Extract the (X, Y) coordinate from the center of the cell holding the provided text.  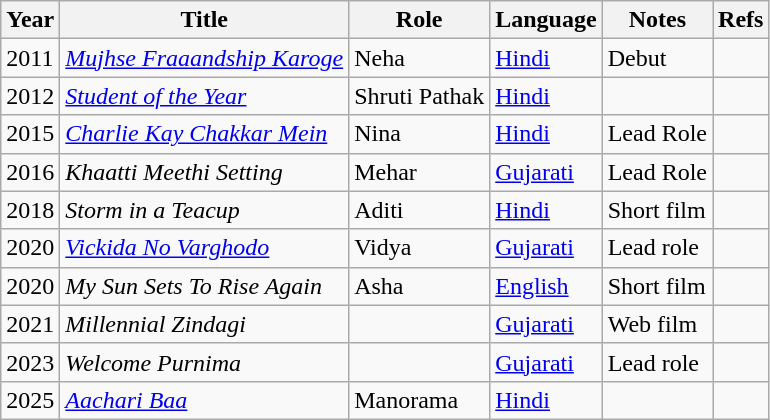
Web film (657, 324)
Notes (657, 20)
Manorama (420, 400)
Millennial Zindagi (204, 324)
Role (420, 20)
2021 (30, 324)
Shruti Pathak (420, 96)
Title (204, 20)
Neha (420, 58)
2023 (30, 362)
Mujhse Fraaandship Karoge (204, 58)
Khaatti Meethi Setting (204, 172)
My Sun Sets To Rise Again (204, 286)
2018 (30, 210)
Student of the Year (204, 96)
2015 (30, 134)
Nina (420, 134)
Vidya (420, 248)
2016 (30, 172)
Asha (420, 286)
Vickida No Varghodo (204, 248)
English (546, 286)
Year (30, 20)
2012 (30, 96)
Language (546, 20)
Charlie Kay Chakkar Mein (204, 134)
Aachari Baa (204, 400)
2011 (30, 58)
Welcome Purnima (204, 362)
Storm in a Teacup (204, 210)
Refs (741, 20)
Aditi (420, 210)
Debut (657, 58)
Mehar (420, 172)
2025 (30, 400)
